Find where the given text appears and provide that cell's center as (X, Y) coordinate. 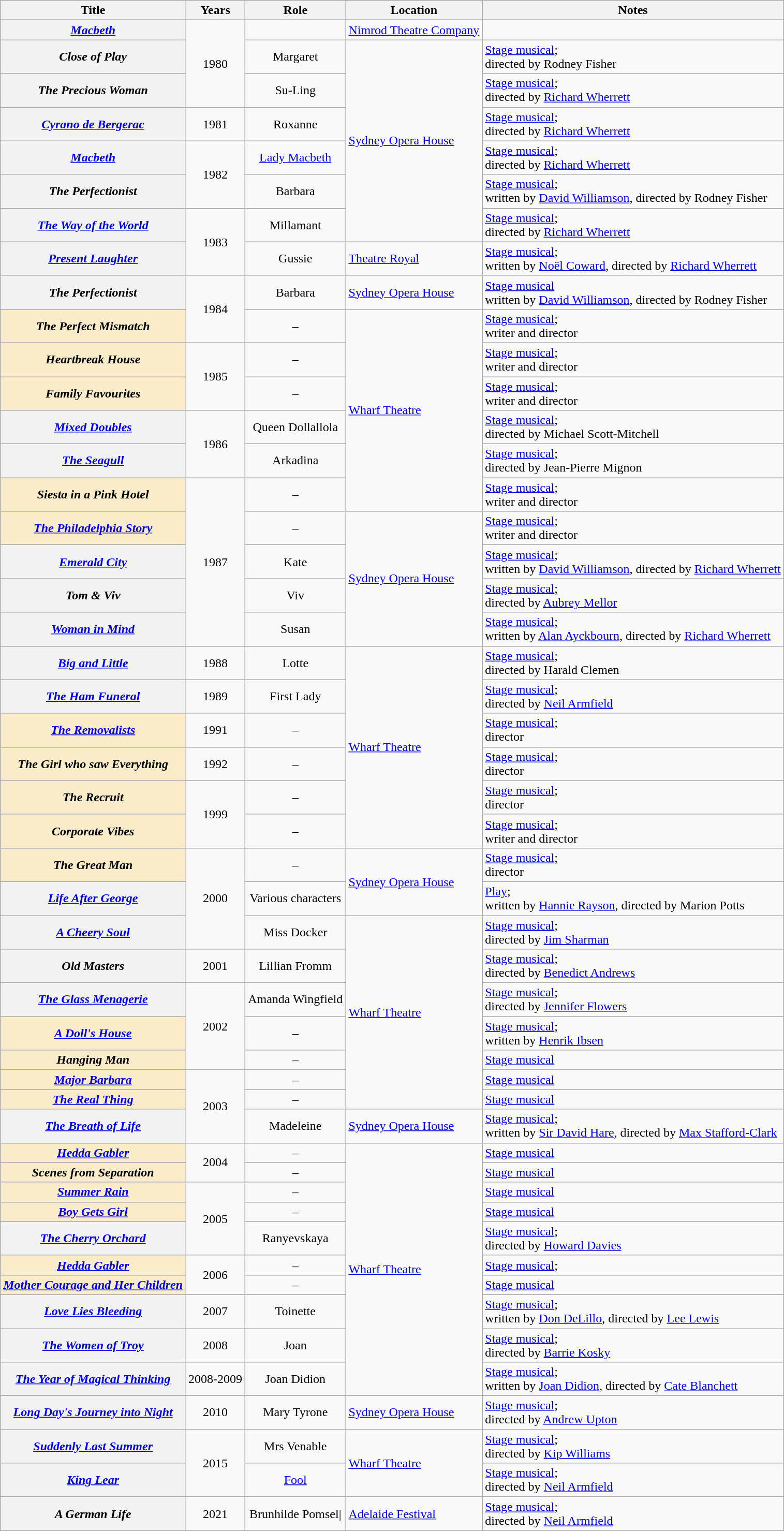
Stage musical;directed by Benedict Andrews (633, 966)
Mary Tyrone (295, 1413)
The Glass Menagerie (93, 1000)
2003 (215, 1107)
Stage musical;directed by Jean-Pierre Mignon (633, 461)
1991 (215, 730)
Present Laughter (93, 259)
Stage musical;written by Noël Coward, directed by Richard Wherrett (633, 259)
1985 (215, 376)
The Seagull (93, 461)
Close of Play (93, 57)
Big and Little (93, 663)
Various characters (295, 899)
Notes (633, 10)
Stage musicalwritten by David Williamson, directed by Rodney Fisher (633, 292)
The Real Thing (93, 1099)
Summer Rain (93, 1192)
Major Barbara (93, 1080)
Stage musical;directed by Howard Davies (633, 1238)
Location (414, 10)
Brunhilde Pomsel| (295, 1513)
Corporate Vibes (93, 831)
Lillian Fromm (295, 966)
Suddenly Last Summer (93, 1446)
The Perfect Mismatch (93, 326)
Stage musical; (633, 1265)
Title (93, 10)
Family Favourites (93, 393)
2001 (215, 966)
2000 (215, 899)
Lotte (295, 663)
The Year of Magical Thinking (93, 1379)
The Recruit (93, 797)
The Ham Funeral (93, 697)
The Breath of Life (93, 1126)
2004 (215, 1162)
Stage musical;written by Alan Ayckbourn, directed by Richard Wherrett (633, 629)
Mother Courage and Her Children (93, 1285)
Woman in Mind (93, 629)
First Lady (295, 697)
Stage musical;directed by Kip Williams (633, 1446)
Stage musical;written by Joan Didion, directed by Cate Blanchett (633, 1379)
2008 (215, 1345)
Heartbreak House (93, 359)
A German Life (93, 1513)
Stage musical;directed by Aubrey Mellor (633, 595)
Arkadina (295, 461)
Old Masters (93, 966)
1992 (215, 764)
Emerald City (93, 562)
Cyrano de Bergerac (93, 124)
A Doll's House (93, 1033)
Queen Dollallola (295, 428)
The Removalists (93, 730)
Theatre Royal (414, 259)
1999 (215, 814)
Mixed Doubles (93, 428)
1982 (215, 174)
Miss Docker (295, 932)
1988 (215, 663)
Hanging Man (93, 1060)
Life After George (93, 899)
2015 (215, 1463)
Fool (295, 1480)
Ranyevskaya (295, 1238)
Stage musical;directed by Harald Clemen (633, 663)
The Women of Troy (93, 1345)
1980 (215, 64)
Scenes from Separation (93, 1172)
2005 (215, 1218)
Amanda Wingfield (295, 1000)
Stage musical;directed by Andrew Upton (633, 1413)
The Way of the World (93, 225)
Play;written by Hannie Rayson, directed by Marion Potts (633, 899)
Tom & Viv (93, 595)
Toinette (295, 1312)
Years (215, 10)
Role (295, 10)
1987 (215, 562)
2010 (215, 1413)
2008-2009 (215, 1379)
Madeleine (295, 1126)
Love Lies Bleeding (93, 1312)
Roxanne (295, 124)
The Philadelphia Story (93, 528)
Joan Didion (295, 1379)
2002 (215, 1026)
Joan (295, 1345)
2006 (215, 1275)
Stage musical;written by Don DeLillo, directed by Lee Lewis (633, 1312)
Long Day's Journey into Night (93, 1413)
Stage musical;written by Sir David Hare, directed by Max Stafford-Clark (633, 1126)
Stage musical;directed by Jennifer Flowers (633, 1000)
Stage musical;written by David Williamson, directed by Rodney Fisher (633, 192)
Siesta in a Pink Hotel (93, 495)
Gussie (295, 259)
Viv (295, 595)
Stage musical;directed by Jim Sharman (633, 932)
Stage musical;written by David Williamson, directed by Richard Wherrett (633, 562)
Kate (295, 562)
Stage musical;directed by Rodney Fisher (633, 57)
1981 (215, 124)
The Cherry Orchard (93, 1238)
Millamant (295, 225)
Stage musical;directed by Michael Scott-Mitchell (633, 428)
1986 (215, 444)
Adelaide Festival (414, 1513)
Su-Ling (295, 90)
Susan (295, 629)
Margaret (295, 57)
2021 (215, 1513)
The Great Man (93, 864)
King Lear (93, 1480)
Mrs Venable (295, 1446)
The Precious Woman (93, 90)
1989 (215, 697)
Boy Gets Girl (93, 1212)
Stage musical;directed by Barrie Kosky (633, 1345)
A Cheery Soul (93, 932)
1984 (215, 309)
Nimrod Theatre Company (414, 30)
Stage musical;written by Henrik Ibsen (633, 1033)
The Girl who saw Everything (93, 764)
Lady Macbeth (295, 157)
2007 (215, 1312)
1983 (215, 242)
